Search for the cell housing the specified text and yield its (X, Y) center coordinate. 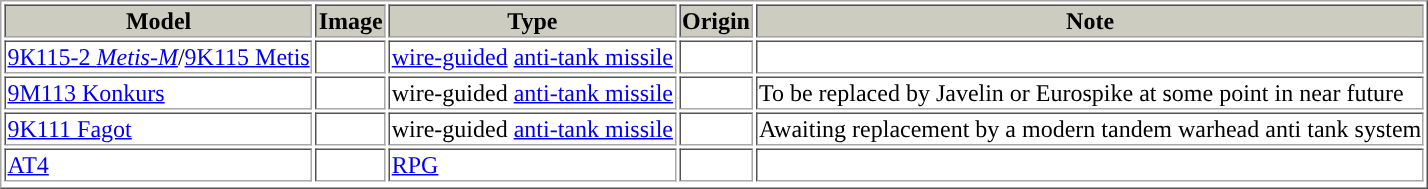
9K111 Fagot (158, 128)
AT4 (158, 164)
Model (158, 20)
Image (351, 20)
Awaiting replacement by a modern tandem warhead anti tank system (1090, 128)
Type (532, 20)
To be replaced by Javelin or Eurospike at some point in near future (1090, 92)
Origin (716, 20)
9К115-2 Metis-M/9K115 Metis (158, 56)
RPG (532, 164)
9M113 Konkurs (158, 92)
Note (1090, 20)
